Return [x, y] of the center of cell containing provided text 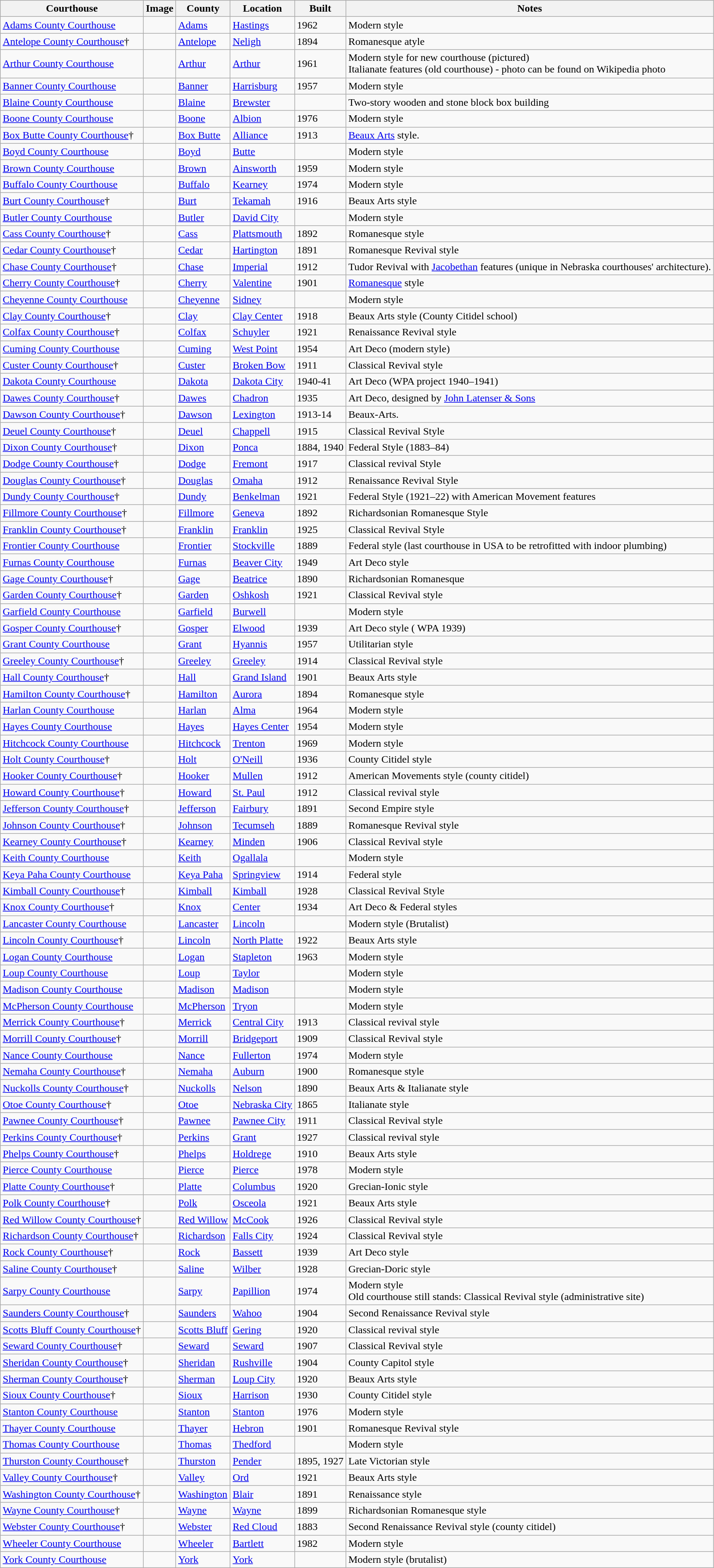
Elwood [262, 628]
Nance County Courthouse [72, 1055]
Red Willow County Courthouse† [72, 1219]
Cedar [203, 250]
Dawes [203, 398]
Oshkosh [262, 595]
Sherman [203, 1379]
Hayes County Courthouse [72, 726]
Polk [203, 1203]
Cedar County Courthouse† [72, 250]
Arthur County Courthouse [72, 64]
Cass [203, 234]
Chase [203, 267]
County [203, 9]
Richardsonian Romanesque style [530, 1510]
Ainsworth [262, 168]
Stockville [262, 546]
Clay County Courthouse† [72, 316]
1930 [320, 1395]
1907 [320, 1346]
Schuyler [262, 332]
Richardsonian Romanesque [530, 579]
Valley County Courthouse† [72, 1477]
Federal Style (1921–22) with American Movement features [530, 497]
1913-14 [320, 414]
Nemaha County Courthouse† [72, 1072]
1962 [320, 25]
Kearney County Courthouse† [72, 842]
Papillion [262, 1291]
Dixon County Courthouse† [72, 447]
Jefferson County Courthouse† [72, 809]
Chappell [262, 431]
Beaver City [262, 562]
Dakota County Courthouse [72, 382]
Thomas [203, 1445]
Red Willow [203, 1219]
Polk County Courthouse† [72, 1203]
Richardsonian Romanesque Style [530, 513]
Nuckolls [203, 1088]
Taylor [262, 973]
Hamilton County Courthouse† [72, 694]
Brewster [262, 102]
Dawson [203, 414]
Garden [203, 595]
1925 [320, 530]
Falls City [262, 1236]
Wheeler [203, 1543]
Boone County Courthouse [72, 119]
Wilber [262, 1268]
Jefferson [203, 809]
Beaux Arts style (County Citidel school) [530, 316]
1884, 1940 [320, 447]
Pawnee City [262, 1121]
Dodge [203, 464]
Keith [203, 858]
Classical revival Style [530, 464]
Frontier [203, 546]
Hartington [262, 250]
Loup County Courthouse [72, 973]
Clay [203, 316]
Red Cloud [262, 1527]
Brown County Courthouse [72, 168]
Dakota [203, 382]
Second Empire style [530, 809]
Cass County Courthouse† [72, 234]
1982 [320, 1543]
Platte [203, 1186]
Frontier County Courthouse [72, 546]
Deuel County Courthouse† [72, 431]
Harrison [262, 1395]
Sherman County Courthouse† [72, 1379]
Pawnee [203, 1121]
Boone [203, 119]
Blaine County Courthouse [72, 102]
Banner [203, 86]
Alliance [262, 135]
Buffalo County Courthouse [72, 184]
Gosper County Courthouse† [72, 628]
Hastings [262, 25]
Otoe County Courthouse† [72, 1104]
Lincoln County Courthouse† [72, 940]
Modern style for new courthouse (pictured)Italianate features (old courthouse) - photo can be found on Wikipedia photo [530, 64]
Thomas County Courthouse [72, 1445]
Franklin County Courthouse† [72, 530]
1936 [320, 760]
Late Victorian style [530, 1461]
Stapleton [262, 956]
Sheridan County Courthouse† [72, 1363]
Second Renaissance Revival style [530, 1313]
Adams County Courthouse [72, 25]
Auburn [262, 1072]
Lancaster County Courthouse [72, 924]
Buffalo [203, 184]
Perkins County Courthouse† [72, 1137]
Antelope County Courthouse† [72, 41]
Blair [262, 1494]
Lexington [262, 414]
Burt County Courthouse† [72, 201]
Renaissance Revival style [530, 332]
Hall County Courthouse† [72, 677]
Courthouse [72, 9]
Dundy [203, 497]
Plattsmouth [262, 234]
Beaux Arts style. [530, 135]
Boyd [203, 151]
1917 [320, 464]
Bassett [262, 1252]
Custer County Courthouse† [72, 365]
Modern style (Brutalist) [530, 924]
Fullerton [262, 1055]
1899 [320, 1510]
Mullen [262, 776]
Knox County Courthouse† [72, 907]
Johnson County Courthouse† [72, 825]
Imperial [262, 267]
Notes [530, 9]
Keith County Courthouse [72, 858]
Garfield [203, 612]
Seward County Courthouse† [72, 1346]
Italianate style [530, 1104]
1900 [320, 1072]
Sioux County Courthouse† [72, 1395]
Deuel [203, 431]
1865 [320, 1104]
Kimball County Courthouse† [72, 891]
County Capitol style [530, 1363]
Nebraska City [262, 1104]
Thurston [203, 1461]
Tudor Revival with Jacobethan features (unique in Nebraska courthouses' architecture). [530, 267]
1961 [320, 64]
Art Deco (modern style) [530, 349]
Fremont [262, 464]
1906 [320, 842]
Modern style (brutalist) [530, 1560]
Sarpy County Courthouse [72, 1291]
Rock County Courthouse† [72, 1252]
Washington [203, 1494]
1895, 1927 [320, 1461]
Art Deco, designed by John Latenser & Sons [530, 398]
Phelps County Courthouse† [72, 1154]
Bridgeport [262, 1039]
Fillmore County Courthouse† [72, 513]
Sheridan [203, 1363]
Federal style (last courthouse in USA to be retrofitted with indoor plumbing) [530, 546]
Cuming [203, 349]
Antelope [203, 41]
Johnson [203, 825]
Harrisburg [262, 86]
Aurora [262, 694]
Dundy County Courthouse† [72, 497]
York County Courthouse [72, 1560]
Albion [262, 119]
1922 [320, 940]
Valley [203, 1477]
O'Neill [262, 760]
Trenton [262, 743]
Clay Center [262, 316]
Rushville [262, 1363]
1918 [320, 316]
Alma [262, 710]
Federal style [530, 874]
Dawson County Courthouse† [72, 414]
Hitchcock County Courthouse [72, 743]
Art Deco (WPA project 1940–1941) [530, 382]
Springview [262, 874]
1940-41 [320, 382]
1915 [320, 431]
Beatrice [262, 579]
Grecian-Doric style [530, 1268]
Renaissance Revival Style [530, 480]
Thayer County Courthouse [72, 1428]
Nemaha [203, 1072]
Greeley County Courthouse† [72, 661]
Douglas County Courthouse† [72, 480]
Box Butte [203, 135]
Hayes Center [262, 726]
Stanton County Courthouse [72, 1412]
Art Deco & Federal styles [530, 907]
Pender [262, 1461]
Image [160, 9]
Thayer [203, 1428]
Howard County Courthouse† [72, 792]
Logan County Courthouse [72, 956]
Minden [262, 842]
Colfax County Courthouse† [72, 332]
Hamilton [203, 694]
Columbus [262, 1186]
Tryon [262, 1006]
Boyd County Courthouse [72, 151]
Richardson County Courthouse† [72, 1236]
Merrick [203, 1022]
Cuming County Courthouse [72, 349]
Logan [203, 956]
Wahoo [262, 1313]
1926 [320, 1219]
Nance [203, 1055]
Sidney [262, 300]
Phelps [203, 1154]
Osceola [262, 1203]
Loup City [262, 1379]
Two-story wooden and stone block box building [530, 102]
Omaha [262, 480]
1969 [320, 743]
Lancaster [203, 924]
Adams [203, 25]
McPherson [203, 1006]
Box Butte County Courthouse† [72, 135]
Beaux-Arts. [530, 414]
Location [262, 9]
Saunders County Courthouse† [72, 1313]
Scotts Bluff County Courthouse† [72, 1330]
Hitchcock [203, 743]
Butler [203, 217]
Rock [203, 1252]
Built [320, 9]
Neligh [262, 41]
Harlan County Courthouse [72, 710]
Morrill County Courthouse† [72, 1039]
1934 [320, 907]
Hooker County Courthouse† [72, 776]
Gosper [203, 628]
Hall [203, 677]
Butler County Courthouse [72, 217]
Beaux Arts & Italianate style [530, 1088]
Valentine [262, 283]
1927 [320, 1137]
Loup [203, 973]
Scotts Bluff [203, 1330]
Otoe [203, 1104]
Howard [203, 792]
McCook [262, 1219]
Dodge County Courthouse† [72, 464]
Washington County Courthouse† [72, 1494]
1935 [320, 398]
Brown [203, 168]
Keya Paha [203, 874]
West Point [262, 349]
Broken Bow [262, 365]
Second Renaissance Revival style (county citidel) [530, 1527]
Pawnee County Courthouse† [72, 1121]
Dixon [203, 447]
Wheeler County Courthouse [72, 1543]
Cherry County Courthouse† [72, 283]
Thedford [262, 1445]
Grand Island [262, 677]
Wayne County Courthouse† [72, 1510]
1909 [320, 1039]
North Platte [262, 940]
Richardson [203, 1236]
Sioux [203, 1395]
Webster County Courthouse† [72, 1527]
Bartlett [262, 1543]
Hooker [203, 776]
Art Deco style ( WPA 1939) [530, 628]
Center [262, 907]
David City [262, 217]
Burt [203, 201]
1949 [320, 562]
Colfax [203, 332]
Webster [203, 1527]
Fairbury [262, 809]
Blaine [203, 102]
Platte County Courthouse† [72, 1186]
1910 [320, 1154]
Nuckolls County Courthouse† [72, 1088]
Burwell [262, 612]
Saunders [203, 1313]
Cherry [203, 283]
Merrick County Courthouse† [72, 1022]
McPherson County Courthouse [72, 1006]
1978 [320, 1170]
Utilitarian style [530, 644]
1924 [320, 1236]
Keya Paha County Courthouse [72, 874]
Gage County Courthouse† [72, 579]
Renaissance style [530, 1494]
Custer [203, 365]
Banner County Courthouse [72, 86]
Furnas [203, 562]
Cheyenne County Courthouse [72, 300]
1883 [320, 1527]
Hayes [203, 726]
Holdrege [262, 1154]
Saline [203, 1268]
Chase County Courthouse† [72, 267]
Nelson [262, 1088]
Central City [262, 1022]
Fillmore [203, 513]
Geneva [262, 513]
Garden County Courthouse† [72, 595]
Gage [203, 579]
Ord [262, 1477]
Tecumseh [262, 825]
Gering [262, 1330]
Chadron [262, 398]
Dakota City [262, 382]
Hyannis [262, 644]
Butte [262, 151]
Ponca [262, 447]
Grecian-Ionic style [530, 1186]
Harlan [203, 710]
Ogallala [262, 858]
Hebron [262, 1428]
Morrill [203, 1039]
Romanesque atyle [530, 41]
Holt [203, 760]
Garfield County Courthouse [72, 612]
Pierce County Courthouse [72, 1170]
Federal Style (1883–84) [530, 447]
Knox [203, 907]
American Movements style (county citidel) [530, 776]
Sarpy [203, 1291]
1963 [320, 956]
Douglas [203, 480]
1964 [320, 710]
1959 [320, 168]
St. Paul [262, 792]
Modern styleOld courthouse still stands: Classical Revival style (administrative site) [530, 1291]
Thurston County Courthouse† [72, 1461]
Benkelman [262, 497]
Holt County Courthouse† [72, 760]
Dawes County Courthouse† [72, 398]
Madison County Courthouse [72, 989]
Perkins [203, 1137]
Furnas County Courthouse [72, 562]
Tekamah [262, 201]
Saline County Courthouse† [72, 1268]
Cheyenne [203, 300]
1916 [320, 201]
Grant County Courthouse [72, 644]
